Determine the [X, Y] coordinate at the center of the cell enclosing the given text.  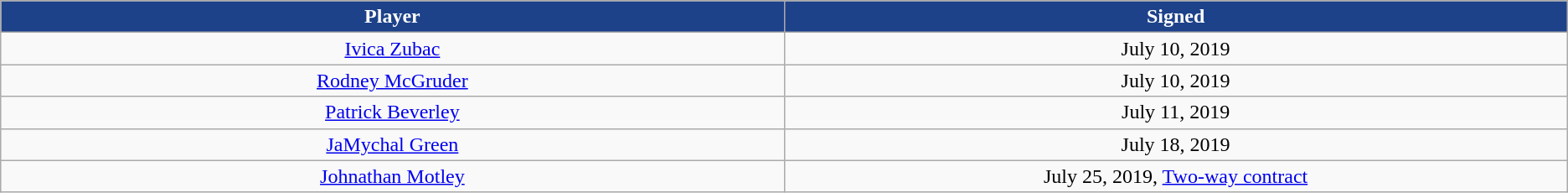
JaMychal Green [392, 144]
Patrick Beverley [392, 112]
Ivica Zubac [392, 49]
Rodney McGruder [392, 81]
July 18, 2019 [1176, 144]
July 11, 2019 [1176, 112]
Player [392, 17]
Signed [1176, 17]
Johnathan Motley [392, 176]
July 25, 2019, Two-way contract [1176, 176]
